Return (x, y) of the center of cell containing provided text 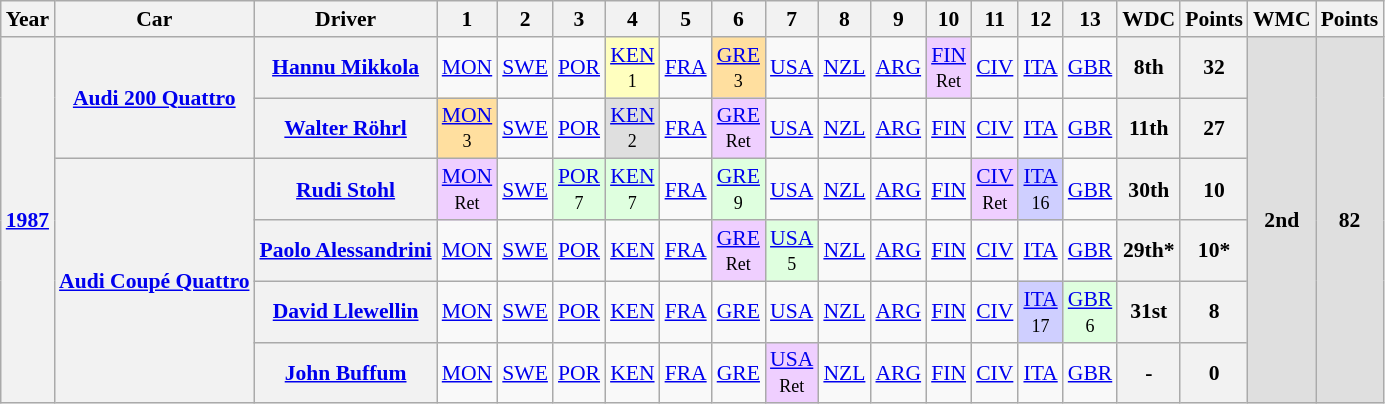
32 (1214, 68)
9 (898, 19)
3 (579, 19)
11 (994, 19)
8th (1148, 68)
KEN1 (632, 68)
4 (632, 19)
Walter Röhrl (345, 128)
Rudi Stohl (345, 190)
2 (525, 19)
- (1148, 372)
USA5 (792, 250)
29th* (1148, 250)
Hannu Mikkola (345, 68)
Driver (345, 19)
Car (154, 19)
12 (1040, 19)
ITA17 (1040, 312)
WMC (1282, 19)
POR7 (579, 190)
Paolo Alessandrini (345, 250)
Audi 200 Quattro (154, 98)
31st (1148, 312)
Audi Coupé Quattro (154, 281)
0 (1214, 372)
1987 (28, 220)
30th (1148, 190)
GRE9 (738, 190)
USARet (792, 372)
2nd (1282, 220)
ITA16 (1040, 190)
John Buffum (345, 372)
82 (1350, 220)
5 (686, 19)
10* (1214, 250)
Year (28, 19)
WDC (1148, 19)
1 (468, 19)
CIVRet (994, 190)
7 (792, 19)
GBR6 (1090, 312)
David Llewellin (345, 312)
11th (1148, 128)
KEN7 (632, 190)
13 (1090, 19)
27 (1214, 128)
GRE3 (738, 68)
MONRet (468, 190)
KEN2 (632, 128)
FINRet (948, 68)
6 (738, 19)
MON3 (468, 128)
